Provide the [x, y] coordinate of the cell's center where the given text is located.  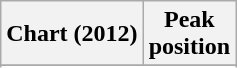
Peakposition [189, 34]
Chart (2012) [72, 34]
